Extract the [x, y] coordinate from the center of the cell holding the provided text.  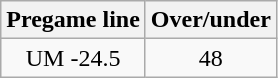
Over/under [210, 20]
Pregame line [74, 20]
48 [210, 58]
UM -24.5 [74, 58]
